Determine the (x, y) coordinate at the center of the cell enclosing the given text.  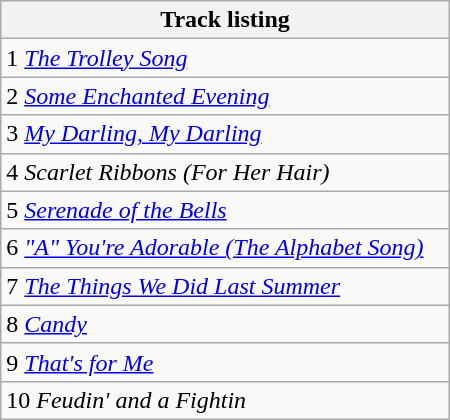
5 Serenade of the Bells (225, 210)
4 Scarlet Ribbons (For Her Hair) (225, 172)
8 Candy (225, 324)
9 That's for Me (225, 362)
3 My Darling, My Darling (225, 134)
Track listing (225, 20)
10 Feudin' and a Fightin (225, 400)
1 The Trolley Song (225, 58)
6 "A" You're Adorable (The Alphabet Song) (225, 248)
2 Some Enchanted Evening (225, 96)
7 The Things We Did Last Summer (225, 286)
